Determine the (X, Y) coordinate at the center of the cell enclosing the given text.  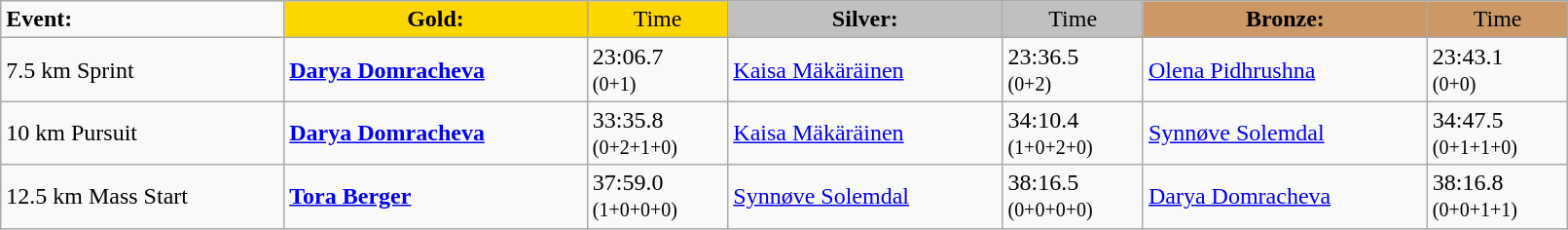
23:36.5(0+2) (1073, 70)
38:16.5(0+0+0+0) (1073, 197)
34:10.4(1+0+2+0) (1073, 133)
7.5 km Sprint (142, 70)
Olena Pidhrushna (1285, 70)
34:47.5(0+1+1+0) (1497, 133)
12.5 km Mass Start (142, 197)
23:43.1(0+0) (1497, 70)
Silver: (865, 19)
Tora Berger (436, 197)
33:35.8(0+2+1+0) (658, 133)
Bronze: (1285, 19)
Event: (142, 19)
23:06.7(0+1) (658, 70)
37:59.0(1+0+0+0) (658, 197)
10 km Pursuit (142, 133)
38:16.8(0+0+1+1) (1497, 197)
Gold: (436, 19)
